Provide the (x, y) coordinate of the cell's center where the given text is located.  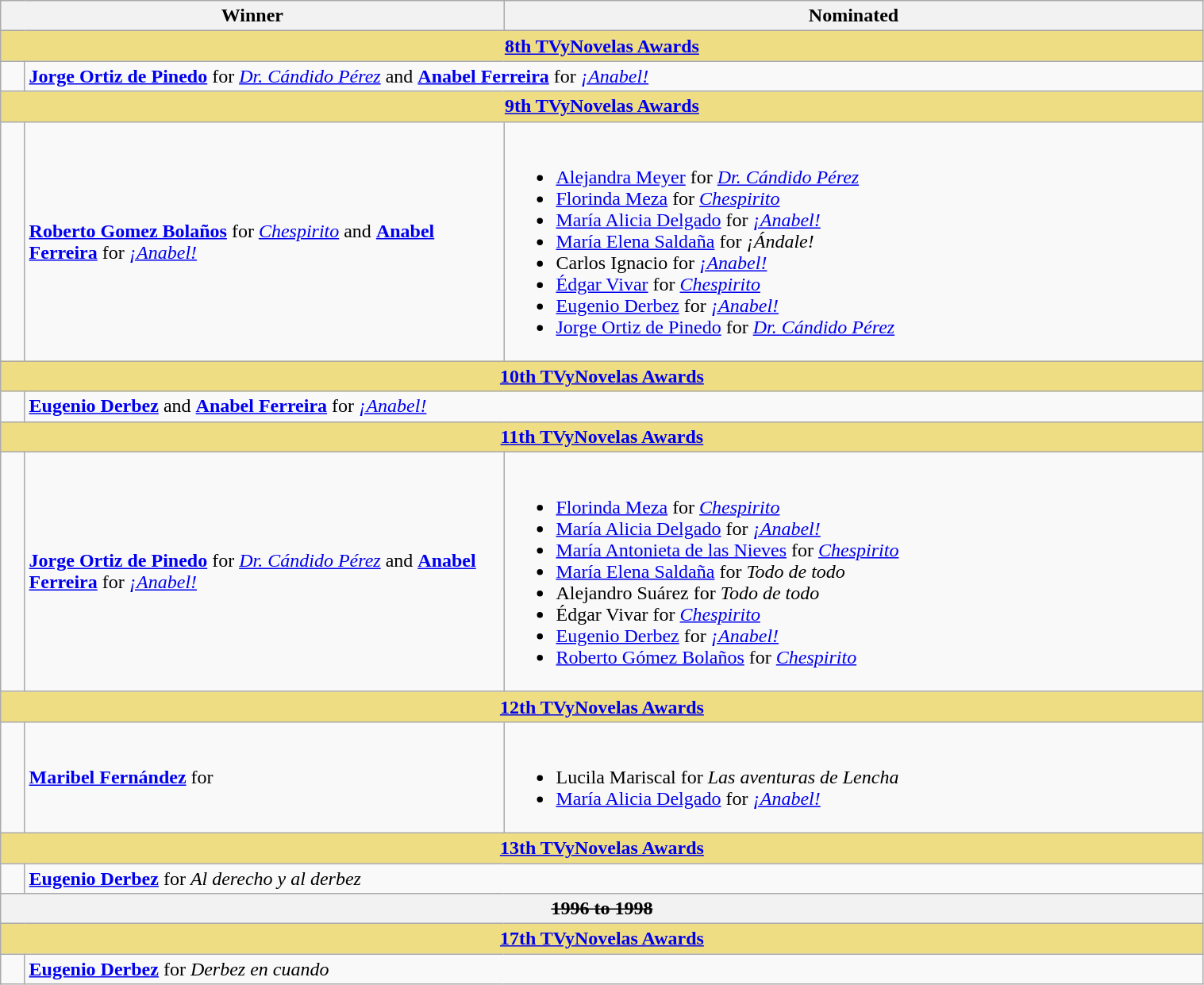
9th TVyNovelas Awards (602, 106)
Eugenio Derbez for Al derecho y al derbez (614, 879)
12th TVyNovelas Awards (602, 706)
Nominated (854, 16)
10th TVyNovelas Awards (602, 376)
11th TVyNovelas Awards (602, 437)
13th TVyNovelas Awards (602, 848)
Winner (252, 16)
Roberto Gomez Bolaños for Chespirito and Anabel Ferreira for ¡Anabel! (264, 241)
Eugenio Derbez for Derbez en cuando (614, 969)
17th TVyNovelas Awards (602, 939)
Eugenio Derbez and Anabel Ferreira for ¡Anabel! (614, 406)
Maribel Fernández for (264, 777)
8th TVyNovelas Awards (602, 46)
Lucila Mariscal for Las aventuras de LenchaMaría Alicia Delgado for ¡Anabel! (854, 777)
1996 to 1998 (602, 909)
